Return the (X, Y) coordinate for the center point of the cell that contains the specified text.  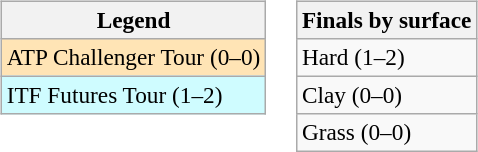
Clay (0–0) (387, 95)
ATP Challenger Tour (0–0) (133, 57)
Hard (1–2) (387, 57)
Legend (133, 20)
Grass (0–0) (387, 133)
Finals by surface (387, 20)
ITF Futures Tour (1–2) (133, 95)
